For the text-containing cell, return its midpoint in [X, Y] coordinate format. 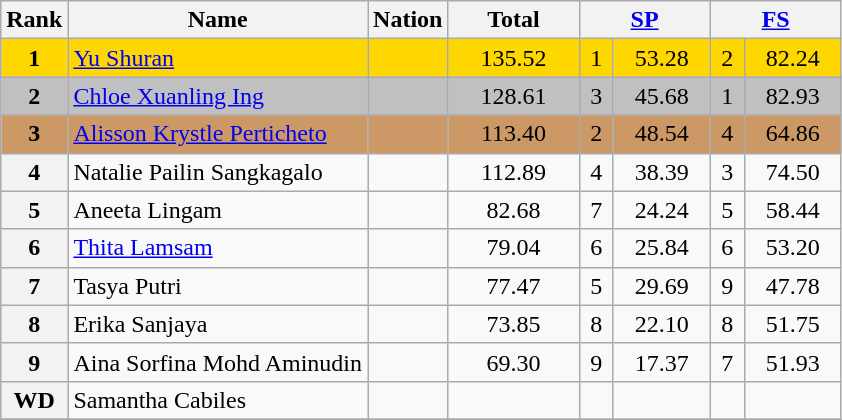
69.30 [514, 362]
24.24 [662, 210]
113.40 [514, 134]
64.86 [792, 134]
Thita Lamsam [218, 248]
Total [514, 20]
22.10 [662, 324]
48.54 [662, 134]
74.50 [792, 172]
Yu Shuran [218, 58]
82.24 [792, 58]
Aina Sorfina Mohd Aminudin [218, 362]
FS [776, 20]
Alisson Krystle Perticheto [218, 134]
82.93 [792, 96]
77.47 [514, 286]
25.84 [662, 248]
82.68 [514, 210]
Nation [408, 20]
Name [218, 20]
53.20 [792, 248]
17.37 [662, 362]
58.44 [792, 210]
Aneeta Lingam [218, 210]
128.61 [514, 96]
73.85 [514, 324]
112.89 [514, 172]
SP [644, 20]
Rank [34, 20]
Erika Sanjaya [218, 324]
53.28 [662, 58]
Natalie Pailin Sangkagalo [218, 172]
45.68 [662, 96]
79.04 [514, 248]
29.69 [662, 286]
Samantha Cabiles [218, 400]
47.78 [792, 286]
Tasya Putri [218, 286]
135.52 [514, 58]
WD [34, 400]
Chloe Xuanling Ing [218, 96]
38.39 [662, 172]
51.93 [792, 362]
51.75 [792, 324]
